Pinpoint the cell where the given text exists, returning its (x, y) midpoint coordinate. 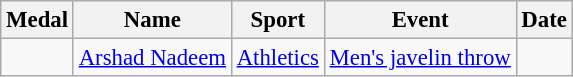
Men's javelin throw (420, 58)
Medal (38, 20)
Name (152, 20)
Event (420, 20)
Date (544, 20)
Arshad Nadeem (152, 58)
Sport (278, 20)
Athletics (278, 58)
